Return the [X, Y] coordinate for the center point of the cell that contains the specified text.  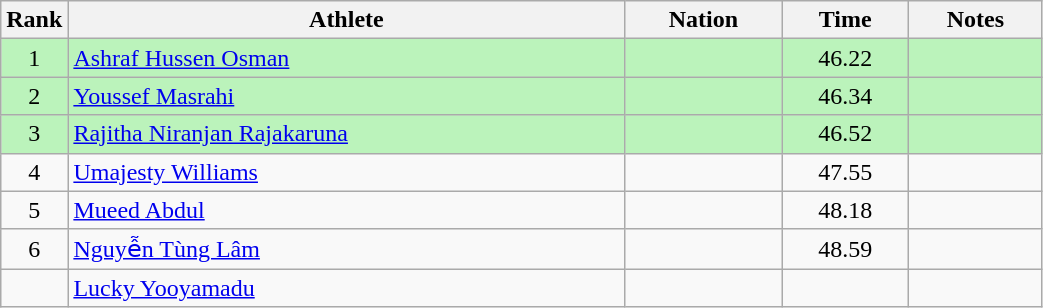
46.34 [846, 96]
46.52 [846, 134]
Umajesty Williams [346, 172]
Athlete [346, 20]
Rank [34, 20]
46.22 [846, 58]
2 [34, 96]
Ashraf Hussen Osman [346, 58]
1 [34, 58]
Nation [704, 20]
48.59 [846, 249]
Lucky Yooyamadu [346, 288]
5 [34, 210]
Nguyễn Tùng Lâm [346, 249]
Time [846, 20]
Youssef Masrahi [346, 96]
Notes [976, 20]
6 [34, 249]
Rajitha Niranjan Rajakaruna [346, 134]
3 [34, 134]
47.55 [846, 172]
Mueed Abdul [346, 210]
48.18 [846, 210]
4 [34, 172]
